Identify which cell holds the provided text, then report its (X, Y) central coordinate. 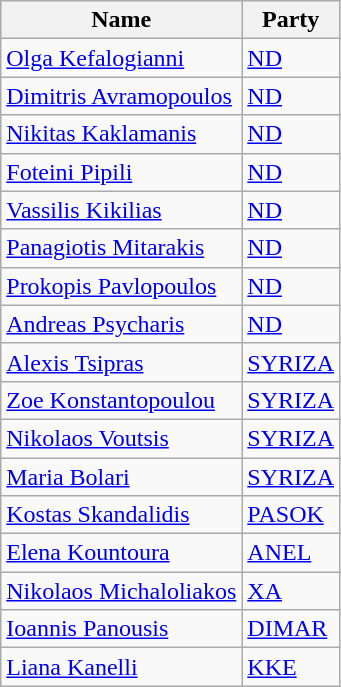
Zoe Konstantopoulou (122, 400)
Olga Kefalogianni (122, 58)
Nikolaos Voutsis (122, 438)
Andreas Psycharis (122, 324)
Vassilis Kikilias (122, 210)
KKE (291, 667)
Elena Kountoura (122, 553)
Ioannis Panousis (122, 629)
ANEL (291, 553)
Foteini Pipili (122, 172)
Nikitas Kaklamanis (122, 134)
Kostas Skandalidis (122, 515)
PASOK (291, 515)
DIMAR (291, 629)
XA (291, 591)
Nikolaos Michaloliakos (122, 591)
Alexis Tsipras (122, 362)
Panagiotis Mitarakis (122, 248)
Liana Kanelli (122, 667)
Party (291, 20)
Prokopis Pavlopoulos (122, 286)
Maria Bolari (122, 477)
Name (122, 20)
Dimitris Avramopoulos (122, 96)
